Identify which cell holds the provided text, then report its [x, y] central coordinate. 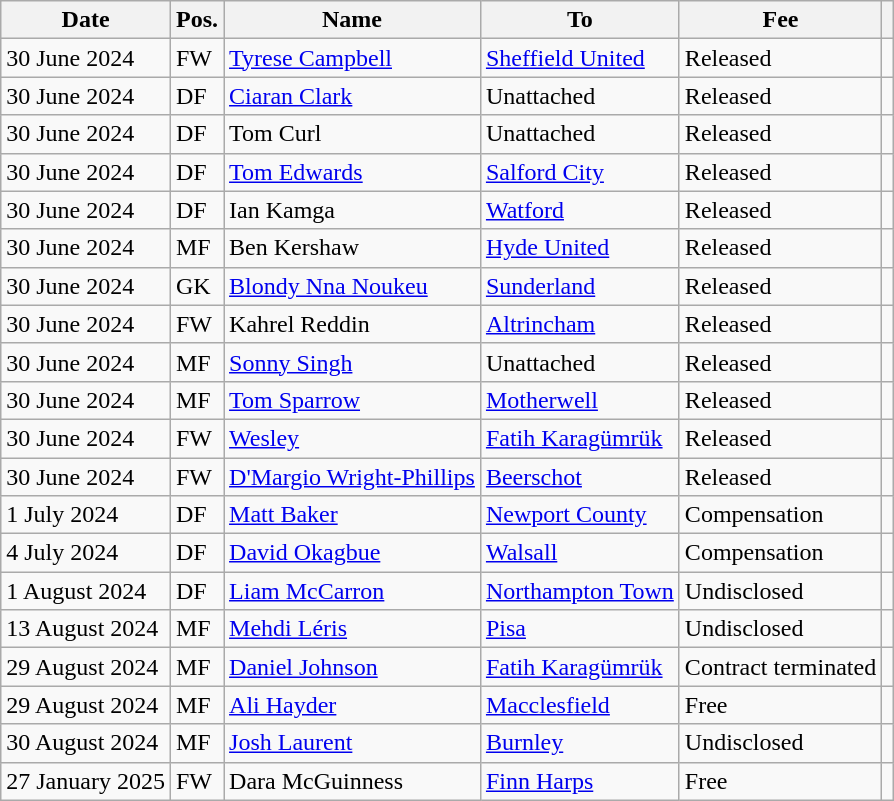
Altrincham [580, 324]
Daniel Johnson [352, 667]
Salford City [580, 172]
Mehdi Léris [352, 629]
Tom Edwards [352, 172]
1 July 2024 [86, 515]
1 August 2024 [86, 591]
Pisa [580, 629]
David Okagbue [352, 553]
Date [86, 20]
Name [352, 20]
Finn Harps [580, 781]
Macclesfield [580, 705]
Kahrel Reddin [352, 324]
Northampton Town [580, 591]
Josh Laurent [352, 743]
Motherwell [580, 400]
Tom Curl [352, 134]
Walsall [580, 553]
Tyrese Campbell [352, 58]
Burnley [580, 743]
Matt Baker [352, 515]
Ali Hayder [352, 705]
13 August 2024 [86, 629]
D'Margio Wright-Phillips [352, 477]
To [580, 20]
Contract terminated [780, 667]
Blondy Nna Noukeu [352, 286]
Fee [780, 20]
Newport County [580, 515]
Ciaran Clark [352, 96]
Tom Sparrow [352, 400]
Ben Kershaw [352, 248]
27 January 2025 [86, 781]
Pos. [196, 20]
Sonny Singh [352, 362]
Ian Kamga [352, 210]
GK [196, 286]
Sunderland [580, 286]
4 July 2024 [86, 553]
Sheffield United [580, 58]
Wesley [352, 438]
Beerschot [580, 477]
Watford [580, 210]
Dara McGuinness [352, 781]
30 August 2024 [86, 743]
Hyde United [580, 248]
Liam McCarron [352, 591]
